Provide the (x, y) coordinate of the cell's center where the given text is located.  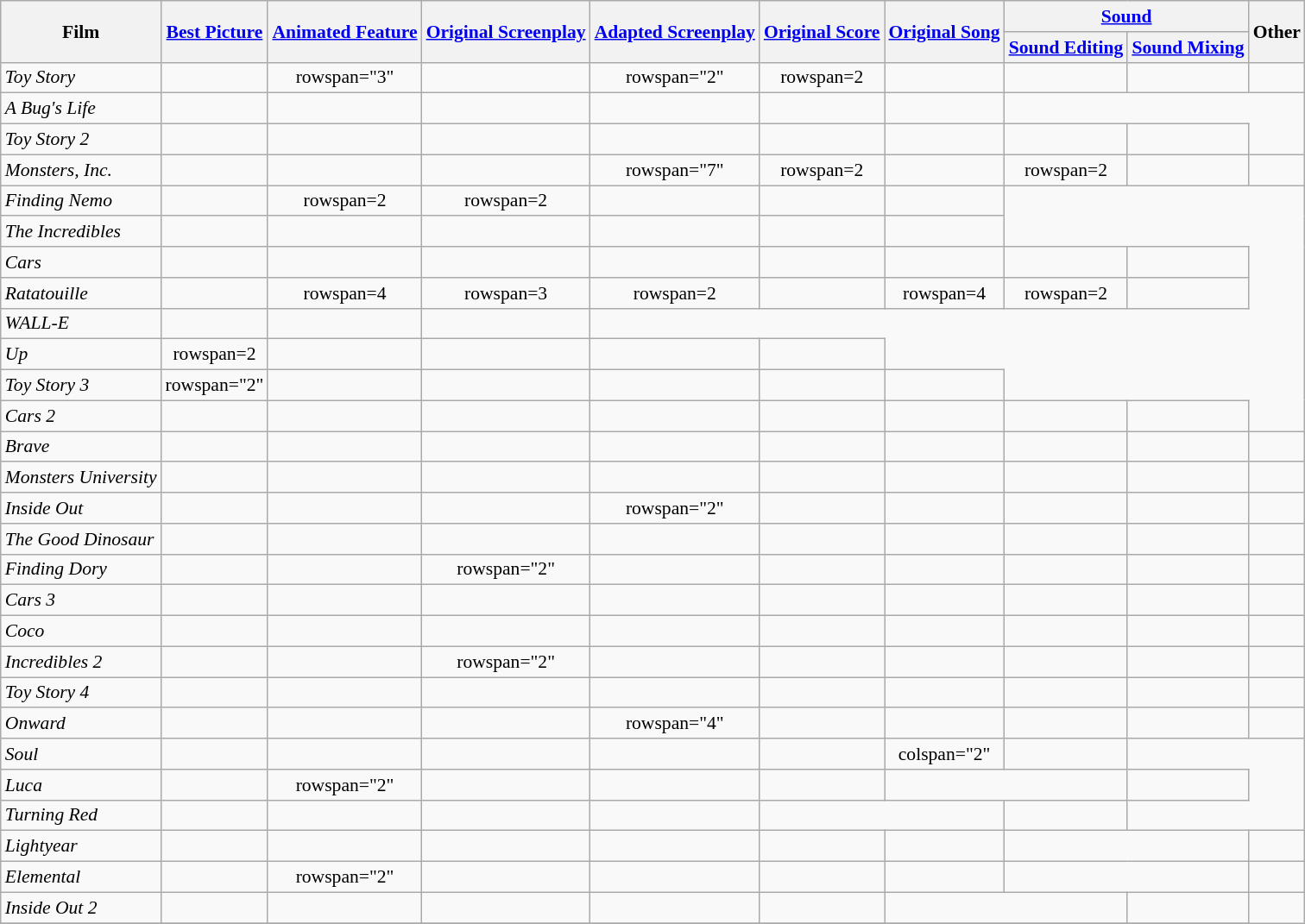
Turning Red (81, 815)
rowspan="3" (344, 78)
Luca (81, 785)
rowspan="7" (675, 170)
Monsters, Inc. (81, 170)
Original Score (822, 31)
Finding Nemo (81, 201)
The Incredibles (81, 232)
Elemental (81, 877)
Animated Feature (344, 31)
Lightyear (81, 846)
Cars 2 (81, 416)
Ratatouille (81, 293)
Sound (1127, 16)
Onward (81, 724)
Original Song (944, 31)
Inside Out 2 (81, 908)
Toy Story (81, 78)
Incredibles 2 (81, 662)
Toy Story 4 (81, 693)
colspan="2" (944, 754)
Toy Story 2 (81, 140)
Adapted Screenplay (675, 31)
Cars (81, 262)
Best Picture (215, 31)
Other (1277, 31)
WALL-E (81, 324)
Cars 3 (81, 600)
rowspan=3 (506, 293)
Brave (81, 447)
Soul (81, 754)
A Bug's Life (81, 109)
Original Screenplay (506, 31)
Up (81, 355)
Coco (81, 632)
Monsters University (81, 478)
Sound Mixing (1188, 47)
Film (81, 31)
Inside Out (81, 508)
Sound Editing (1067, 47)
rowspan="4" (675, 724)
Toy Story 3 (81, 386)
Finding Dory (81, 569)
The Good Dinosaur (81, 539)
